Search for the cell housing the specified text and yield its (X, Y) center coordinate. 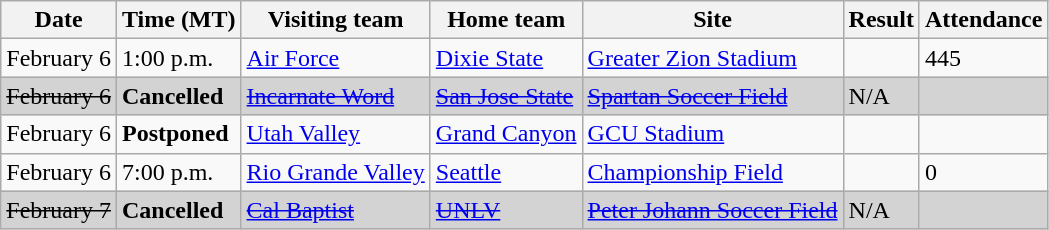
Peter Johann Soccer Field (712, 210)
7:00 p.m. (178, 172)
Date (59, 20)
Attendance (983, 20)
Grand Canyon (506, 134)
Rio Grande Valley (336, 172)
445 (983, 58)
Air Force (336, 58)
Result (881, 20)
Utah Valley (336, 134)
Site (712, 20)
Time (MT) (178, 20)
0 (983, 172)
GCU Stadium (712, 134)
San Jose State (506, 96)
Home team (506, 20)
Postponed (178, 134)
February 7 (59, 210)
Greater Zion Stadium (712, 58)
Championship Field (712, 172)
Dixie State (506, 58)
Spartan Soccer Field (712, 96)
1:00 p.m. (178, 58)
Cal Baptist (336, 210)
Incarnate Word (336, 96)
Seattle (506, 172)
Visiting team (336, 20)
UNLV (506, 210)
